Find where the given text appears and provide that cell's center as (X, Y) coordinate. 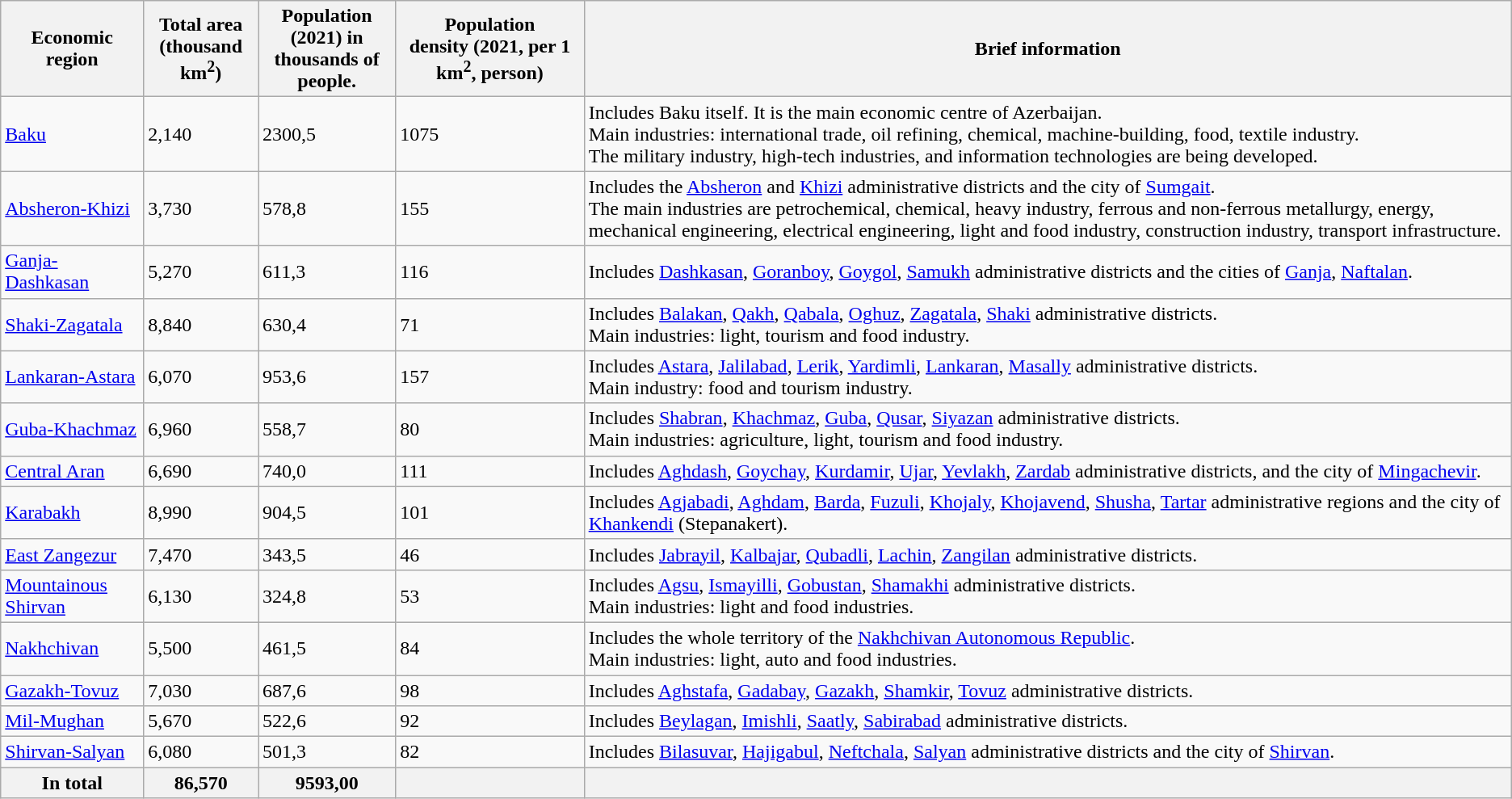
Includes Beylagan, Imishli, Saatly, Sabirabad administrative districts. (1048, 721)
Economic region (73, 48)
Gazakh-Tovuz (73, 691)
343,5 (327, 554)
Brief information (1048, 48)
53 (489, 596)
111 (489, 471)
904,5 (327, 512)
Shirvan-Salyan (73, 752)
86,570 (201, 783)
5,500 (201, 648)
740,0 (327, 471)
6,690 (201, 471)
2300,5 (327, 134)
92 (489, 721)
Includes Aghdash, Goychay, Kurdamir, Ujar, Yevlakh, Zardab administrative districts, and the city of Mingachevir. (1048, 471)
Mountainous Shirvan (73, 596)
8,990 (201, 512)
630,4 (327, 325)
6,960 (201, 430)
2,140 (201, 134)
Shaki-Zagatala (73, 325)
3,730 (201, 208)
Includes Agsu, Ismayilli, Gobustan, Shamakhi administrative districts.Main industries: light and food industries. (1048, 596)
953,6 (327, 376)
Includes Dashkasan, Goranboy, Goygol, Samukh administrative districts and the cities of Ganja, Naftalan. (1048, 271)
46 (489, 554)
6,130 (201, 596)
Lankaran-Astara (73, 376)
Karabakh (73, 512)
82 (489, 752)
7,030 (201, 691)
611,3 (327, 271)
324,8 (327, 596)
84 (489, 648)
Includes Jabrayil, Kalbajar, Qubadli, Lachin, Zangilan administrative districts. (1048, 554)
Baku (73, 134)
501,3 (327, 752)
Includes Agjabadi, Aghdam, Barda, Fuzuli, Khojaly, Khojavend, Shusha, Tartar administrative regions and the city of Khankendi (Stepanakert). (1048, 512)
80 (489, 430)
In total (73, 783)
116 (489, 271)
Population(2021) inthousands of people. (327, 48)
Ganja-Dashkasan (73, 271)
5,270 (201, 271)
687,6 (327, 691)
578,8 (327, 208)
6,080 (201, 752)
5,670 (201, 721)
9593,00 (327, 783)
Includes the whole territory of the Nakhchivan Autonomous Republic.Main industries: light, auto and food industries. (1048, 648)
Includes Astara, Jalilabad, Lerik, Yardimli, Lankaran, Masally administrative districts.Main industry: food and tourism industry. (1048, 376)
Includes Balakan, Qakh, Qabala, Oghuz, Zagatala, Shaki administrative districts.Main industries: light, tourism and food industry. (1048, 325)
Total area(thousand km2) (201, 48)
Nakhchivan (73, 648)
155 (489, 208)
Guba-Khachmaz (73, 430)
98 (489, 691)
Absheron-Khizi (73, 208)
Central Aran (73, 471)
Includes Bilasuvar, Hajigabul, Neftchala, Salyan administrative districts and the city of Shirvan. (1048, 752)
157 (489, 376)
101 (489, 512)
522,6 (327, 721)
1075 (489, 134)
558,7 (327, 430)
Includes Shabran, Khachmaz, Guba, Qusar, Siyazan administrative districts.Main industries: agriculture, light, tourism and food industry. (1048, 430)
East Zangezur (73, 554)
Mil-Mughan (73, 721)
461,5 (327, 648)
Populationdensity (2021, per 1 km2, person) (489, 48)
7,470 (201, 554)
Includes Aghstafa, Gadabay, Gazakh, Shamkir, Tovuz administrative districts. (1048, 691)
71 (489, 325)
8,840 (201, 325)
6,070 (201, 376)
